For the text-containing cell, return its midpoint in [x, y] coordinate format. 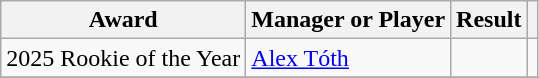
Alex Tóth [348, 58]
Manager or Player [348, 20]
2025 Rookie of the Year [124, 58]
Result [489, 20]
Award [124, 20]
